Scan for the cell matching the given text and deliver its [x, y] coordinate at center. 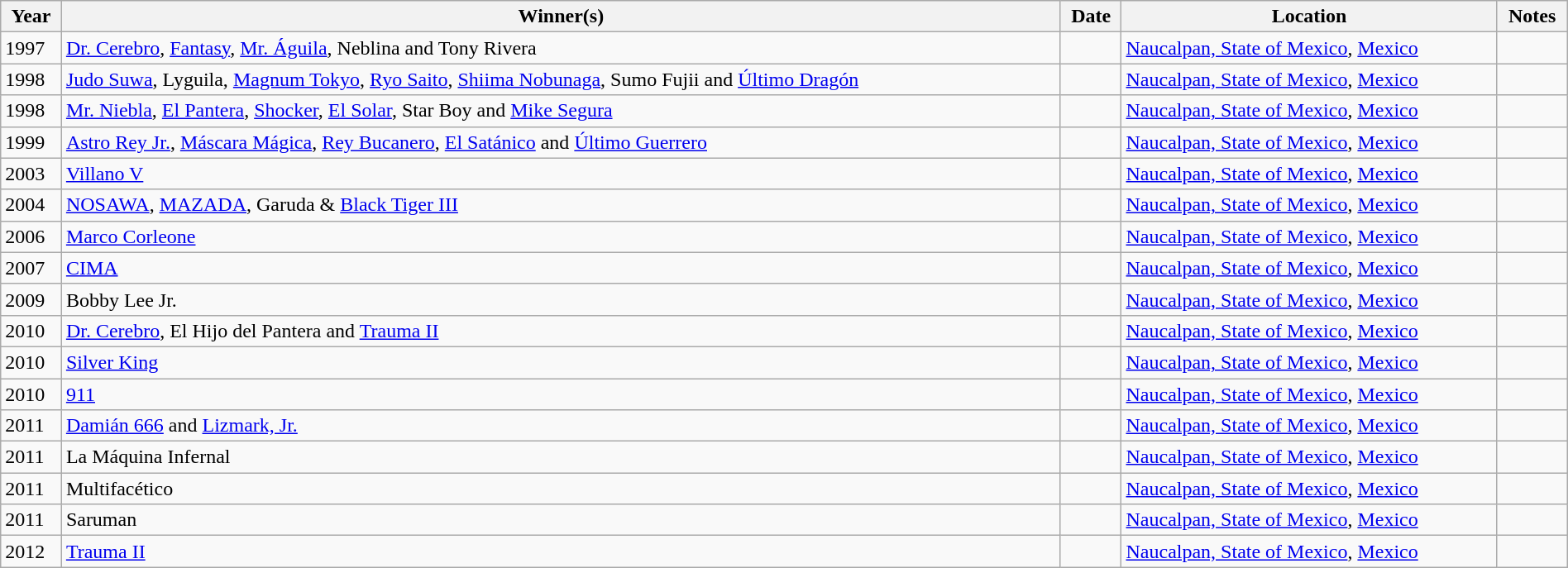
Notes [1532, 17]
Damián 666 and Lizmark, Jr. [561, 426]
Dr. Cerebro, Fantasy, Mr. Águila, Neblina and Tony Rivera [561, 48]
Marco Corleone [561, 236]
Location [1309, 17]
2003 [31, 174]
Judo Suwa, Lyguila, Magnum Tokyo, Ryo Saito, Shiima Nobunaga, Sumo Fujii and Último Dragón [561, 79]
Year [31, 17]
2006 [31, 236]
2004 [31, 205]
Mr. Niebla, El Pantera, Shocker, El Solar, Star Boy and Mike Segura [561, 111]
Astro Rey Jr., Máscara Mágica, Rey Bucanero, El Satánico and Último Guerrero [561, 142]
2007 [31, 268]
Saruman [561, 520]
2009 [31, 299]
La Máquina Infernal [561, 457]
Villano V [561, 174]
NOSAWA, MAZADA, Garuda & Black Tiger III [561, 205]
Bobby Lee Jr. [561, 299]
1999 [31, 142]
Trauma II [561, 551]
Winner(s) [561, 17]
Multifacético [561, 489]
Date [1091, 17]
1997 [31, 48]
2012 [31, 551]
Silver King [561, 362]
Dr. Cerebro, El Hijo del Pantera and Trauma II [561, 331]
911 [561, 394]
CIMA [561, 268]
